Capture the cell that displays the provided text and extract its [x, y] central coordinate. 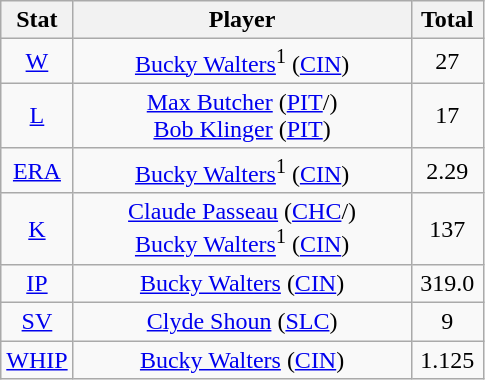
Claude Passeau (CHC/)Bucky Walters1 (CIN) [242, 229]
SV [37, 322]
17 [447, 116]
K [37, 229]
137 [447, 229]
WHIP [37, 360]
319.0 [447, 284]
2.29 [447, 170]
9 [447, 322]
Total [447, 20]
W [37, 62]
ERA [37, 170]
27 [447, 62]
Max Butcher (PIT/)Bob Klinger (PIT) [242, 116]
Clyde Shoun (SLC) [242, 322]
L [37, 116]
Stat [37, 20]
Player [242, 20]
1.125 [447, 360]
IP [37, 284]
